From the cell containing the given text, extract its center point as [X, Y] coordinate. 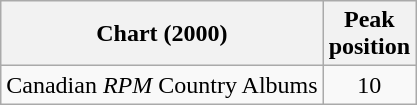
10 [369, 85]
Canadian RPM Country Albums [162, 85]
Chart (2000) [162, 34]
Peakposition [369, 34]
